Determine the (x, y) coordinate at the center of the cell enclosing the given text.  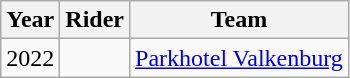
Parkhotel Valkenburg (240, 58)
Team (240, 20)
Rider (95, 20)
2022 (30, 58)
Year (30, 20)
